Find where the given text appears and provide that cell's center as [X, Y] coordinate. 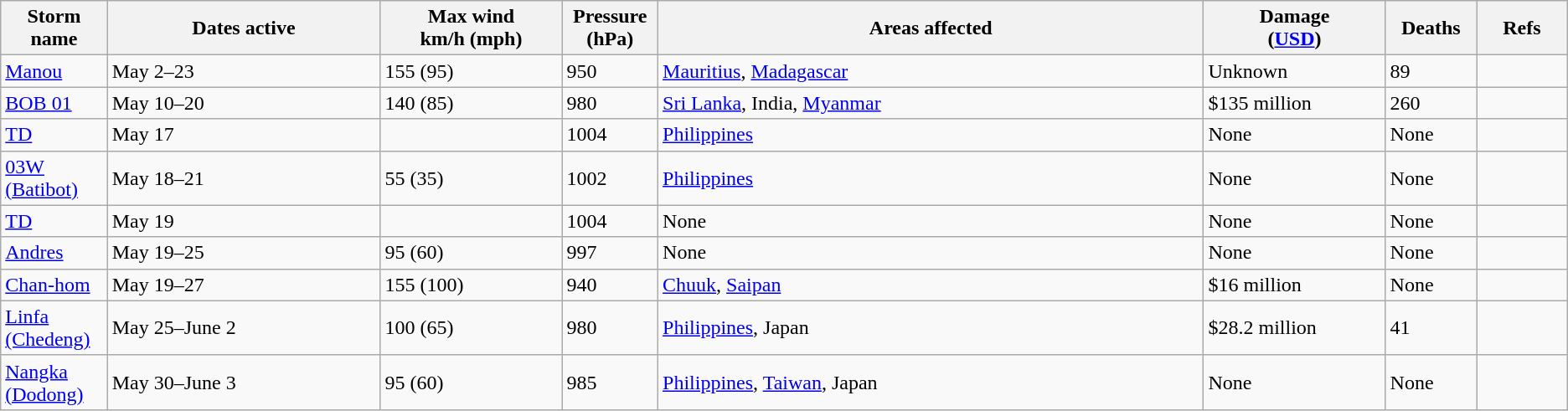
Philippines, Taiwan, Japan [931, 382]
Pressure(hPa) [610, 28]
May 19 [244, 221]
Nangka (Dodong) [54, 382]
Sri Lanka, India, Myanmar [931, 103]
BOB 01 [54, 103]
May 19–25 [244, 253]
Dates active [244, 28]
Max windkm/h (mph) [471, 28]
260 [1431, 103]
May 10–20 [244, 103]
$28.2 million [1295, 328]
Damage(USD) [1295, 28]
55 (35) [471, 177]
May 19–27 [244, 285]
Chan-hom [54, 285]
997 [610, 253]
41 [1431, 328]
May 18–21 [244, 177]
May 2–23 [244, 71]
May 17 [244, 135]
May 25–June 2 [244, 328]
950 [610, 71]
985 [610, 382]
155 (95) [471, 71]
$135 million [1295, 103]
155 (100) [471, 285]
Manou [54, 71]
100 (65) [471, 328]
$16 million [1295, 285]
May 30–June 3 [244, 382]
Deaths [1431, 28]
Linfa (Chedeng) [54, 328]
Storm name [54, 28]
940 [610, 285]
Areas affected [931, 28]
Refs [1523, 28]
140 (85) [471, 103]
Philippines, Japan [931, 328]
Mauritius, Madagascar [931, 71]
1002 [610, 177]
Chuuk, Saipan [931, 285]
03W (Batibot) [54, 177]
Unknown [1295, 71]
Andres [54, 253]
89 [1431, 71]
